Return [X, Y] of the center of cell containing provided text 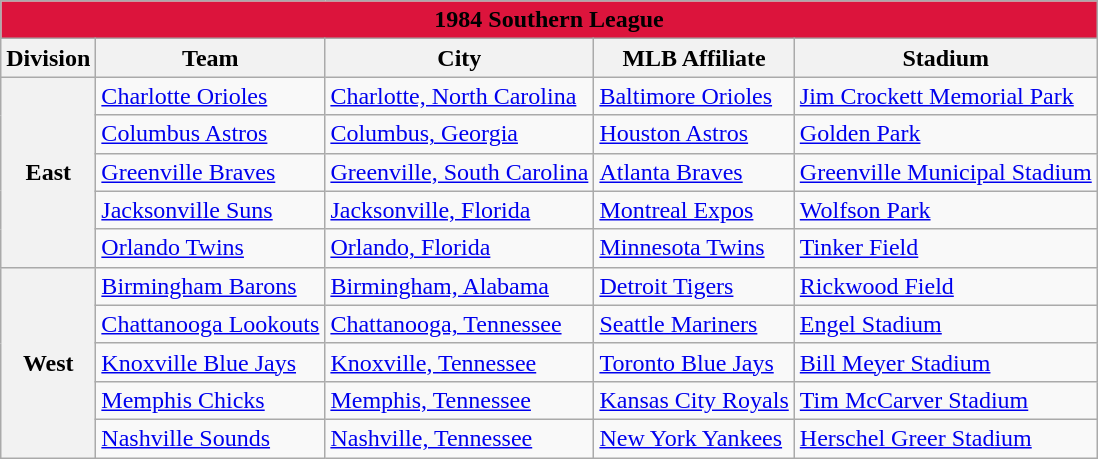
Division [48, 58]
Baltimore Orioles [694, 96]
Jacksonville Suns [210, 210]
Charlotte, North Carolina [460, 96]
West [48, 362]
Memphis, Tennessee [460, 400]
New York Yankees [694, 438]
Knoxville Blue Jays [210, 362]
Rickwood Field [946, 286]
Orlando, Florida [460, 248]
Detroit Tigers [694, 286]
Memphis Chicks [210, 400]
Minnesota Twins [694, 248]
Jim Crockett Memorial Park [946, 96]
Nashville, Tennessee [460, 438]
Knoxville, Tennessee [460, 362]
Jacksonville, Florida [460, 210]
Birmingham, Alabama [460, 286]
Chattanooga Lookouts [210, 324]
Greenville Braves [210, 172]
Team [210, 58]
Chattanooga, Tennessee [460, 324]
Wolfson Park [946, 210]
Herschel Greer Stadium [946, 438]
Orlando Twins [210, 248]
City [460, 58]
Bill Meyer Stadium [946, 362]
Engel Stadium [946, 324]
Tinker Field [946, 248]
Columbus Astros [210, 134]
Greenville, South Carolina [460, 172]
Kansas City Royals [694, 400]
Birmingham Barons [210, 286]
Houston Astros [694, 134]
Nashville Sounds [210, 438]
Toronto Blue Jays [694, 362]
Atlanta Braves [694, 172]
Stadium [946, 58]
Columbus, Georgia [460, 134]
Montreal Expos [694, 210]
Charlotte Orioles [210, 96]
MLB Affiliate [694, 58]
Seattle Mariners [694, 324]
1984 Southern League [550, 20]
East [48, 172]
Tim McCarver Stadium [946, 400]
Greenville Municipal Stadium [946, 172]
Golden Park [946, 134]
